From the cell containing the given text, extract its center point as [x, y] coordinate. 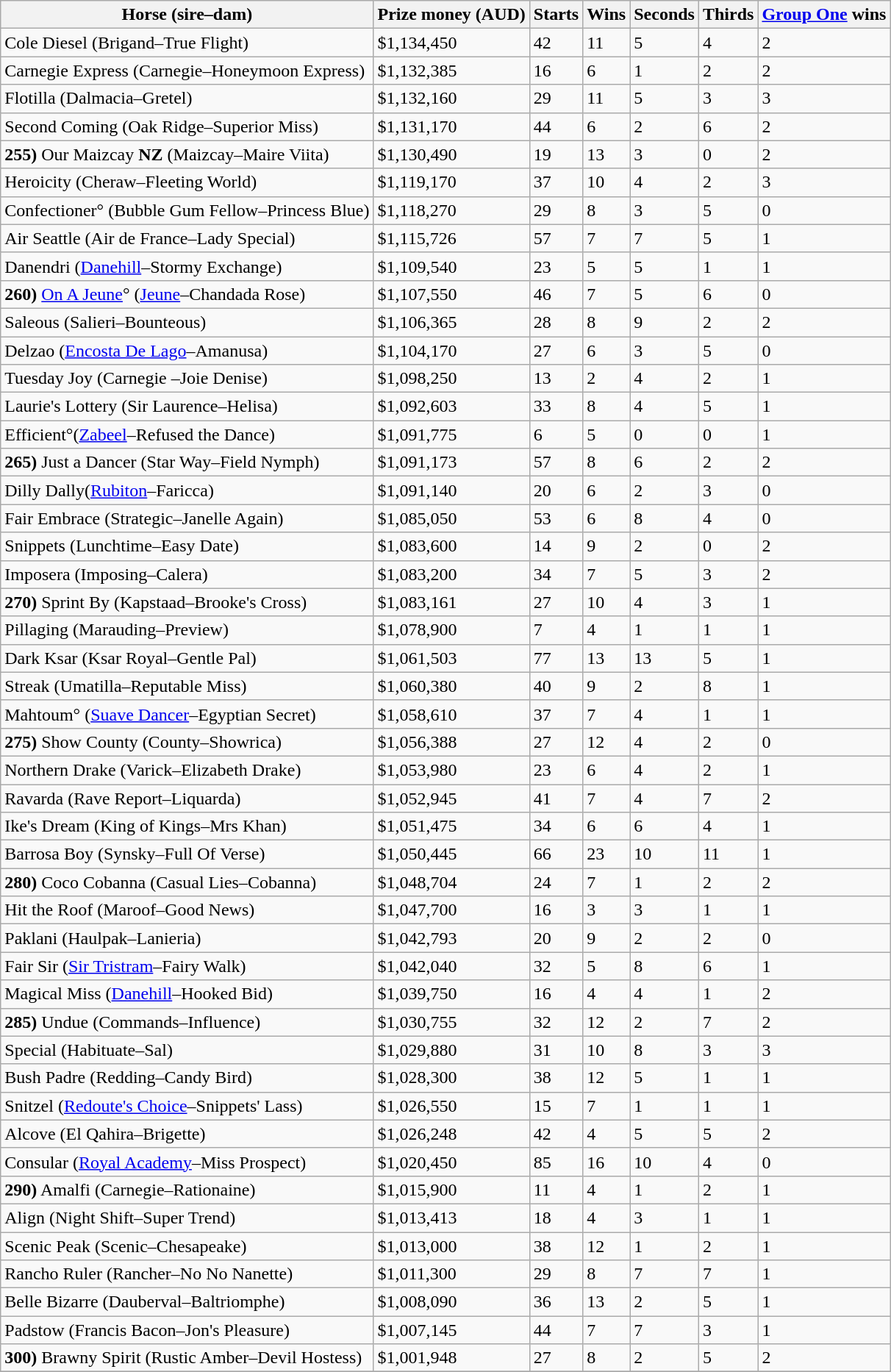
18 [556, 1218]
24 [556, 882]
$1,030,755 [451, 1022]
$1,118,270 [451, 210]
53 [556, 518]
Padstow (Francis Bacon–Jon's Pleasure) [187, 1330]
$1,050,445 [451, 854]
40 [556, 686]
$1,132,160 [451, 99]
Prize money (AUD) [451, 15]
Align (Night Shift–Super Trend) [187, 1218]
Consular (Royal Academy–Miss Prospect) [187, 1162]
$1,029,880 [451, 1050]
$1,092,603 [451, 407]
265) Just a Dancer (Star Way–Field Nymph) [187, 462]
Saleous (Salieri–Bounteous) [187, 322]
19 [556, 154]
$1,106,365 [451, 322]
$1,107,550 [451, 294]
Pillaging (Marauding–Preview) [187, 630]
$1,039,750 [451, 994]
Special (Habituate–Sal) [187, 1050]
$1,104,170 [451, 351]
Second Coming (Oak Ridge–Superior Miss) [187, 126]
280) Coco Cobanna (Casual Lies–Cobanna) [187, 882]
14 [556, 546]
$1,061,503 [451, 658]
$1,083,161 [451, 602]
Starts [556, 15]
Belle Bizarre (Dauberval–Baltriomphe) [187, 1302]
$1,015,900 [451, 1190]
Snitzel (Redoute's Choice–Snippets' Lass) [187, 1106]
Hit the Roof (Maroof–Good News) [187, 910]
Danendri (Danehill–Stormy Exchange) [187, 266]
$1,134,450 [451, 43]
Rancho Ruler (Rancher–No No Nanette) [187, 1274]
Ike's Dream (King of Kings–Mrs Khan) [187, 826]
$1,052,945 [451, 798]
31 [556, 1050]
Alcove (El Qahira–Brigette) [187, 1134]
Paklani (Haulpak–Lanieria) [187, 938]
Laurie's Lottery (Sir Laurence–Helisa) [187, 407]
Ravarda (Rave Report–Liquarda) [187, 798]
$1,091,173 [451, 462]
Wins [606, 15]
$1,051,475 [451, 826]
$1,115,726 [451, 238]
Tuesday Joy (Carnegie –Joie Denise) [187, 379]
Fair Sir (Sir Tristram–Fairy Walk) [187, 966]
$1,098,250 [451, 379]
Horse (sire–dam) [187, 15]
290) Amalfi (Carnegie–Rationaine) [187, 1190]
Air Seattle (Air de France–Lady Special) [187, 238]
$1,020,450 [451, 1162]
Dilly Dally(Rubiton–Faricca) [187, 490]
46 [556, 294]
$1,047,700 [451, 910]
28 [556, 322]
$1,042,040 [451, 966]
$1,085,050 [451, 518]
85 [556, 1162]
$1,109,540 [451, 266]
Carnegie Express (Carnegie–Honeymoon Express) [187, 71]
77 [556, 658]
$1,026,248 [451, 1134]
Confectioner° (Bubble Gum Fellow–Princess Blue) [187, 210]
$1,001,948 [451, 1358]
260) On A Jeune° (Jeune–Chandada Rose) [187, 294]
Efficient°(Zabeel–Refused the Dance) [187, 435]
Cole Diesel (Brigand–True Flight) [187, 43]
$1,013,413 [451, 1218]
$1,042,793 [451, 938]
36 [556, 1302]
Flotilla (Dalmacia–Gretel) [187, 99]
$1,091,775 [451, 435]
$1,083,600 [451, 546]
$1,132,385 [451, 71]
275) Show County (County–Showrica) [187, 742]
$1,011,300 [451, 1274]
$1,058,610 [451, 714]
66 [556, 854]
$1,008,090 [451, 1302]
Magical Miss (Danehill–Hooked Bid) [187, 994]
$1,056,388 [451, 742]
$1,130,490 [451, 154]
$1,060,380 [451, 686]
Bush Padre (Redding–Candy Bird) [187, 1078]
$1,131,170 [451, 126]
$1,013,000 [451, 1246]
Thirds [728, 15]
$1,026,550 [451, 1106]
Fair Embrace (Strategic–Janelle Again) [187, 518]
$1,083,200 [451, 574]
Imposera (Imposing–Calera) [187, 574]
Delzao (Encosta De Lago–Amanusa) [187, 351]
$1,007,145 [451, 1330]
41 [556, 798]
$1,028,300 [451, 1078]
Heroicity (Cheraw–Fleeting World) [187, 182]
Scenic Peak (Scenic–Chesapeake) [187, 1246]
Barrosa Boy (Synsky–Full Of Verse) [187, 854]
15 [556, 1106]
33 [556, 407]
285) Undue (Commands–Influence) [187, 1022]
Dark Ksar (Ksar Royal–Gentle Pal) [187, 658]
Streak (Umatilla–Reputable Miss) [187, 686]
300) Brawny Spirit (Rustic Amber–Devil Hostess) [187, 1358]
Northern Drake (Varick–Elizabeth Drake) [187, 770]
$1,078,900 [451, 630]
$1,048,704 [451, 882]
Group One wins [824, 15]
$1,053,980 [451, 770]
Seconds [665, 15]
Mahtoum° (Suave Dancer–Egyptian Secret) [187, 714]
270) Sprint By (Kapstaad–Brooke's Cross) [187, 602]
$1,119,170 [451, 182]
$1,091,140 [451, 490]
255) Our Maizcay NZ (Maizcay–Maire Viita) [187, 154]
Snippets (Lunchtime–Easy Date) [187, 546]
